Pinpoint the cell where the given text exists, returning its [x, y] midpoint coordinate. 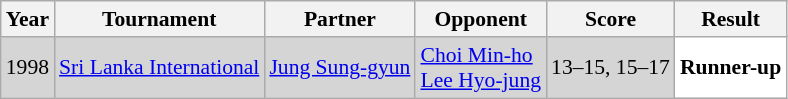
Year [28, 19]
Runner-up [730, 68]
Result [730, 19]
Score [610, 19]
1998 [28, 68]
Opponent [480, 19]
Tournament [159, 19]
Partner [340, 19]
Sri Lanka International [159, 68]
Choi Min-ho Lee Hyo-jung [480, 68]
Jung Sung-gyun [340, 68]
13–15, 15–17 [610, 68]
